Return the [x, y] coordinate for the center point of the cell that contains the specified text.  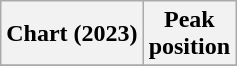
Peakposition [189, 34]
Chart (2023) [72, 34]
